Return the [X, Y] coordinate for the center point of the cell that contains the specified text.  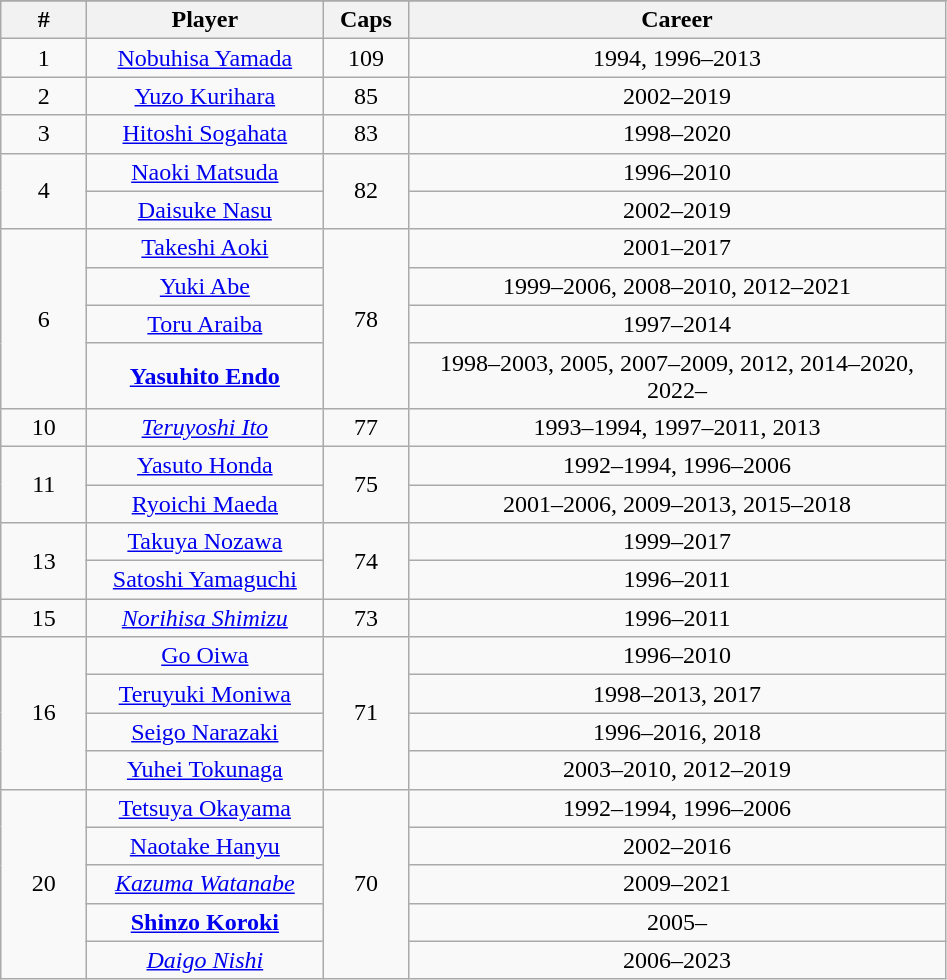
Career [677, 20]
2009–2021 [677, 884]
11 [44, 484]
70 [366, 884]
1999–2006, 2008–2010, 2012–2021 [677, 286]
# [44, 20]
2003–2010, 2012–2019 [677, 770]
77 [366, 427]
2 [44, 96]
82 [366, 191]
16 [44, 713]
Takuya Nozawa [205, 542]
Ryoichi Maeda [205, 503]
1999–2017 [677, 542]
73 [366, 618]
1994, 1996–2013 [677, 58]
Naotake Hanyu [205, 846]
Takeshi Aoki [205, 248]
Hitoshi Sogahata [205, 134]
1998–2013, 2017 [677, 694]
Shinzo Koroki [205, 922]
71 [366, 713]
Yasuhito Endo [205, 376]
75 [366, 484]
10 [44, 427]
1993–1994, 1997–2011, 2013 [677, 427]
2002–2016 [677, 846]
78 [366, 318]
1 [44, 58]
1998–2020 [677, 134]
6 [44, 318]
Nobuhisa Yamada [205, 58]
85 [366, 96]
Caps [366, 20]
Norihisa Shimizu [205, 618]
Yuhei Tokunaga [205, 770]
20 [44, 884]
2006–2023 [677, 960]
Daisuke Nasu [205, 210]
109 [366, 58]
Naoki Matsuda [205, 172]
Player [205, 20]
Yuzo Kurihara [205, 96]
Yasuto Honda [205, 465]
Teruyuki Moniwa [205, 694]
15 [44, 618]
83 [366, 134]
Teruyoshi Ito [205, 427]
2001–2006, 2009–2013, 2015–2018 [677, 503]
Yuki Abe [205, 286]
Seigo Narazaki [205, 732]
1996–2016, 2018 [677, 732]
Kazuma Watanabe [205, 884]
Go Oiwa [205, 656]
3 [44, 134]
Toru Araiba [205, 324]
2005– [677, 922]
4 [44, 191]
13 [44, 561]
74 [366, 561]
Daigo Nishi [205, 960]
1998–2003, 2005, 2007–2009, 2012, 2014–2020, 2022– [677, 376]
1997–2014 [677, 324]
Satoshi Yamaguchi [205, 580]
2001–2017 [677, 248]
Tetsuya Okayama [205, 808]
